Return (x, y) of the center of cell containing provided text 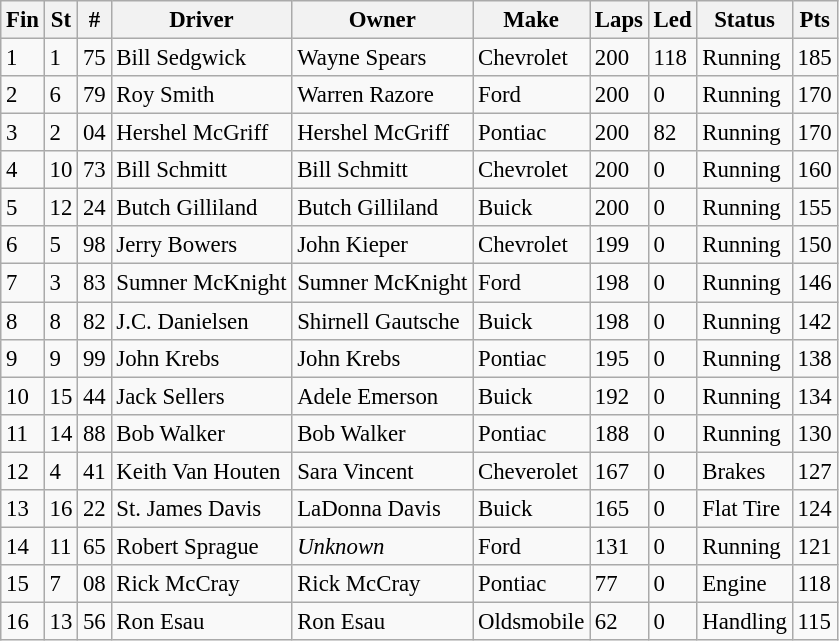
192 (620, 396)
130 (814, 433)
24 (94, 208)
Engine (744, 584)
# (94, 20)
Robert Sprague (202, 546)
160 (814, 170)
Jerry Bowers (202, 245)
Jack Sellers (202, 396)
142 (814, 321)
195 (620, 358)
08 (94, 584)
138 (814, 358)
Owner (382, 20)
73 (94, 170)
124 (814, 509)
LaDonna Davis (382, 509)
Bill Sedgwick (202, 58)
Warren Razore (382, 95)
83 (94, 283)
Keith Van Houten (202, 471)
99 (94, 358)
Pts (814, 20)
134 (814, 396)
Oldsmobile (532, 621)
22 (94, 509)
127 (814, 471)
188 (620, 433)
155 (814, 208)
Unknown (382, 546)
Fin (23, 20)
62 (620, 621)
115 (814, 621)
Make (532, 20)
St. James Davis (202, 509)
St (60, 20)
Roy Smith (202, 95)
77 (620, 584)
98 (94, 245)
Wayne Spears (382, 58)
Brakes (744, 471)
65 (94, 546)
165 (620, 509)
167 (620, 471)
44 (94, 396)
Laps (620, 20)
75 (94, 58)
121 (814, 546)
Status (744, 20)
04 (94, 133)
146 (814, 283)
J.C. Danielsen (202, 321)
88 (94, 433)
Handling (744, 621)
Adele Emerson (382, 396)
Sara Vincent (382, 471)
41 (94, 471)
Flat Tire (744, 509)
56 (94, 621)
Cheverolet (532, 471)
Shirnell Gautsche (382, 321)
131 (620, 546)
199 (620, 245)
John Kieper (382, 245)
79 (94, 95)
150 (814, 245)
Driver (202, 20)
185 (814, 58)
Led (672, 20)
